Capture the cell that displays the provided text and extract its (x, y) central coordinate. 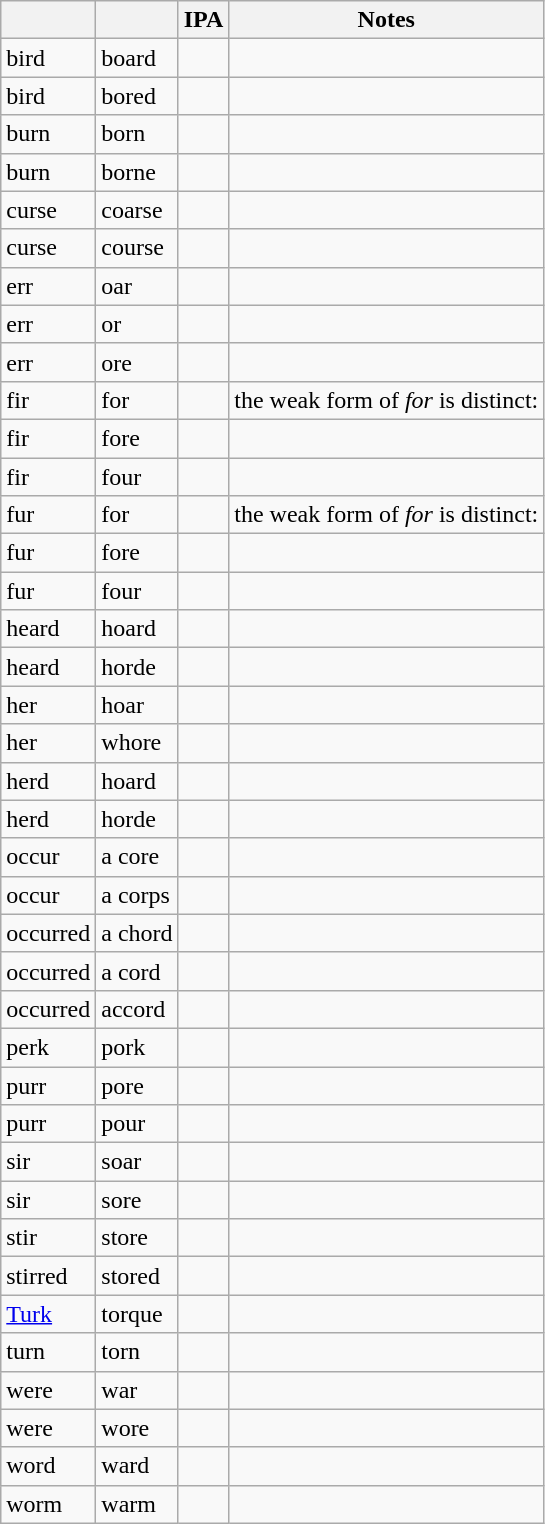
borne (137, 172)
soar (137, 1162)
pork (137, 1047)
war (137, 1390)
course (137, 248)
bored (137, 96)
warm (137, 1504)
a corps (137, 895)
Notes (386, 20)
store (137, 1238)
coarse (137, 210)
torque (137, 1314)
hoar (137, 705)
turn (48, 1352)
accord (137, 1009)
torn (137, 1352)
a chord (137, 933)
a core (137, 857)
or (137, 324)
stir (48, 1238)
perk (48, 1047)
whore (137, 743)
wore (137, 1428)
Turk (48, 1314)
board (137, 58)
pour (137, 1124)
pore (137, 1085)
a cord (137, 971)
oar (137, 286)
ward (137, 1466)
IPA (204, 20)
ore (137, 362)
stored (137, 1276)
sore (137, 1200)
worm (48, 1504)
stirred (48, 1276)
born (137, 134)
word (48, 1466)
